Return (X, Y) of the center of cell containing provided text 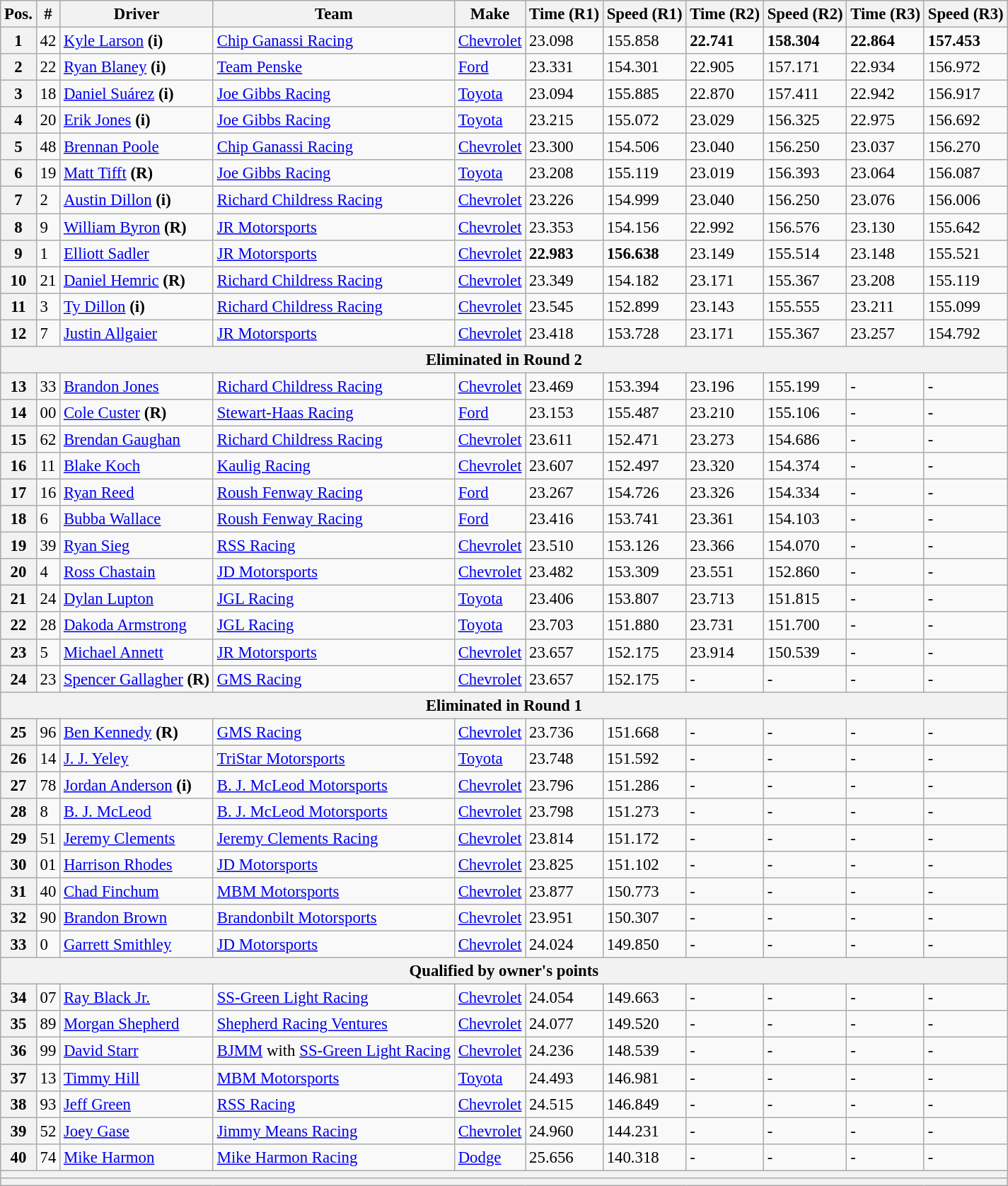
23.076 (886, 200)
23.153 (564, 413)
22.975 (886, 120)
23.210 (725, 413)
151.668 (644, 732)
Blake Koch (137, 466)
30 (18, 865)
74 (48, 1157)
BJMM with SS-Green Light Racing (334, 1051)
Speed (R3) (966, 14)
42 (48, 41)
23.064 (886, 173)
24.960 (564, 1131)
Time (R3) (886, 14)
Jimmy Means Racing (334, 1131)
23.130 (886, 227)
Daniel Hemric (R) (137, 280)
155.858 (644, 41)
23.798 (564, 812)
154.999 (644, 200)
23.406 (564, 599)
157.453 (966, 41)
25.656 (564, 1157)
153.741 (644, 519)
Harrison Rhodes (137, 865)
156.576 (805, 227)
Cole Custer (R) (137, 413)
154.506 (644, 147)
151.172 (644, 838)
23.713 (725, 599)
31 (18, 892)
23.877 (564, 892)
Justin Allgaier (137, 333)
Brandon Brown (137, 918)
Shepherd Racing Ventures (334, 1025)
17 (18, 493)
140.318 (644, 1157)
32 (18, 918)
52 (48, 1131)
22.942 (886, 94)
Jeremy Clements Racing (334, 838)
Brendan Gaughan (137, 439)
154.686 (805, 439)
0 (48, 945)
24.493 (564, 1078)
144.231 (644, 1131)
Chad Finchum (137, 892)
51 (48, 838)
23.143 (725, 306)
23.029 (725, 120)
155.642 (966, 227)
153.126 (644, 546)
22.741 (725, 41)
10 (18, 280)
Bubba Wallace (137, 519)
23.331 (564, 67)
00 (48, 413)
151.815 (805, 599)
151.880 (644, 626)
Erik Jones (i) (137, 120)
Driver (137, 14)
Qualified by owner's points (504, 971)
152.860 (805, 572)
Time (R1) (564, 14)
29 (18, 838)
23.326 (725, 493)
07 (48, 998)
23.748 (564, 759)
152.471 (644, 439)
156.006 (966, 200)
22.864 (886, 41)
155.555 (805, 306)
23.148 (886, 253)
Ray Black Jr. (137, 998)
150.307 (644, 918)
34 (18, 998)
J. J. Yeley (137, 759)
Kyle Larson (i) (137, 41)
23.226 (564, 200)
Eliminated in Round 2 (504, 360)
Morgan Shepherd (137, 1025)
146.849 (644, 1104)
23.211 (886, 306)
156.270 (966, 147)
Ryan Blaney (i) (137, 67)
22.870 (725, 94)
B. J. McLeod (137, 812)
23.320 (725, 466)
38 (18, 1104)
23.361 (725, 519)
155.099 (966, 306)
Timmy Hill (137, 1078)
155.106 (805, 413)
151.273 (644, 812)
Daniel Suárez (i) (137, 94)
23.300 (564, 147)
Eliminated in Round 1 (504, 705)
153.807 (644, 599)
Ben Kennedy (R) (137, 732)
22.905 (725, 67)
# (48, 14)
149.850 (644, 945)
23.914 (725, 652)
23.607 (564, 466)
150.539 (805, 652)
23.366 (725, 546)
152.497 (644, 466)
155.199 (805, 386)
156.692 (966, 120)
Speed (R1) (644, 14)
155.072 (644, 120)
37 (18, 1078)
23.796 (564, 785)
156.087 (966, 173)
154.301 (644, 67)
Speed (R2) (805, 14)
156.393 (805, 173)
William Byron (R) (137, 227)
23.416 (564, 519)
22.934 (886, 67)
154.182 (644, 280)
23.098 (564, 41)
23.545 (564, 306)
Jeremy Clements (137, 838)
155.885 (644, 94)
155.487 (644, 413)
156.972 (966, 67)
23.149 (725, 253)
SS-Green Light Racing (334, 998)
157.411 (805, 94)
23.273 (725, 439)
Michael Annett (137, 652)
153.394 (644, 386)
Time (R2) (725, 14)
Joey Gase (137, 1131)
155.521 (966, 253)
22.992 (725, 227)
Dakoda Armstrong (137, 626)
Spencer Gallagher (R) (137, 679)
Brennan Poole (137, 147)
23.814 (564, 838)
23.037 (886, 147)
36 (18, 1051)
154.103 (805, 519)
01 (48, 865)
23.094 (564, 94)
26 (18, 759)
154.156 (644, 227)
Ty Dillon (i) (137, 306)
Mike Harmon (137, 1157)
Matt Tifft (R) (137, 173)
151.592 (644, 759)
Kaulig Racing (334, 466)
23.469 (564, 386)
24.236 (564, 1051)
154.334 (805, 493)
David Starr (137, 1051)
Team Penske (334, 67)
99 (48, 1051)
153.309 (644, 572)
23.951 (564, 918)
23.825 (564, 865)
156.638 (644, 253)
156.325 (805, 120)
Ross Chastain (137, 572)
23.731 (725, 626)
Team (334, 14)
148.539 (644, 1051)
12 (18, 333)
156.917 (966, 94)
78 (48, 785)
25 (18, 732)
154.792 (966, 333)
23.703 (564, 626)
149.520 (644, 1025)
Mike Harmon Racing (334, 1157)
157.171 (805, 67)
154.070 (805, 546)
96 (48, 732)
23.215 (564, 120)
Jeff Green (137, 1104)
62 (48, 439)
Ryan Reed (137, 493)
151.102 (644, 865)
152.899 (644, 306)
Austin Dillon (i) (137, 200)
23.611 (564, 439)
TriStar Motorsports (334, 759)
23.257 (886, 333)
23.349 (564, 280)
151.286 (644, 785)
23.196 (725, 386)
35 (18, 1025)
23.418 (564, 333)
22.983 (564, 253)
Brandonbilt Motorsports (334, 918)
23.353 (564, 227)
89 (48, 1025)
23.267 (564, 493)
158.304 (805, 41)
24.054 (564, 998)
146.981 (644, 1078)
Pos. (18, 14)
Ryan Sieg (137, 546)
155.514 (805, 253)
27 (18, 785)
15 (18, 439)
Garrett Smithley (137, 945)
23.510 (564, 546)
153.728 (644, 333)
Dylan Lupton (137, 599)
48 (48, 147)
151.700 (805, 626)
24.077 (564, 1025)
150.773 (644, 892)
Make (489, 14)
23.019 (725, 173)
Dodge (489, 1157)
23.736 (564, 732)
149.663 (644, 998)
23.482 (564, 572)
Brandon Jones (137, 386)
90 (48, 918)
24.024 (564, 945)
154.726 (644, 493)
24.515 (564, 1104)
23.551 (725, 572)
93 (48, 1104)
Stewart-Haas Racing (334, 413)
154.374 (805, 466)
Jordan Anderson (i) (137, 785)
Elliott Sadler (137, 253)
